Detect which cell encompasses the target text, then output its (X, Y) center coordinate. 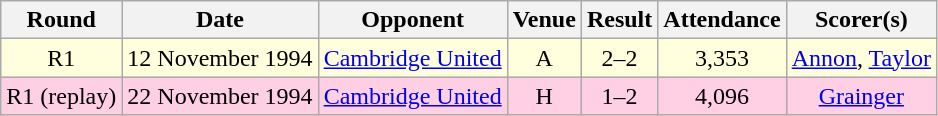
Scorer(s) (861, 20)
Attendance (722, 20)
3,353 (722, 58)
H (544, 96)
Venue (544, 20)
R1 (replay) (62, 96)
R1 (62, 58)
4,096 (722, 96)
Opponent (412, 20)
2–2 (619, 58)
22 November 1994 (220, 96)
1–2 (619, 96)
Date (220, 20)
Round (62, 20)
A (544, 58)
Grainger (861, 96)
Annon, Taylor (861, 58)
Result (619, 20)
12 November 1994 (220, 58)
